Output the (X, Y) coordinate of the center of the cell containing the given text.  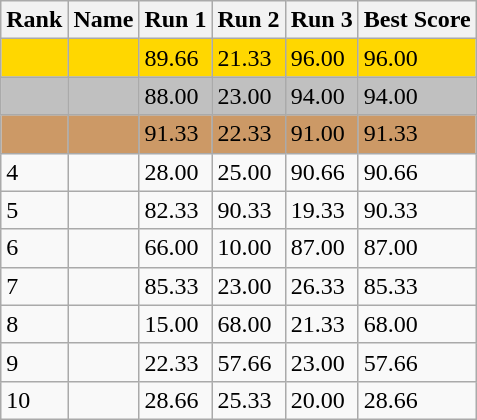
Run 1 (176, 20)
19.33 (322, 210)
Run 3 (322, 20)
8 (34, 324)
15.00 (176, 324)
25.33 (248, 400)
Run 2 (248, 20)
7 (34, 286)
4 (34, 172)
20.00 (322, 400)
9 (34, 362)
88.00 (176, 96)
25.00 (248, 172)
66.00 (176, 248)
28.00 (176, 172)
89.66 (176, 58)
91.00 (322, 134)
26.33 (322, 286)
5 (34, 210)
Best Score (417, 20)
6 (34, 248)
Name (104, 20)
82.33 (176, 210)
Rank (34, 20)
10.00 (248, 248)
10 (34, 400)
